Determine the (x, y) coordinate at the center of the cell enclosing the given text.  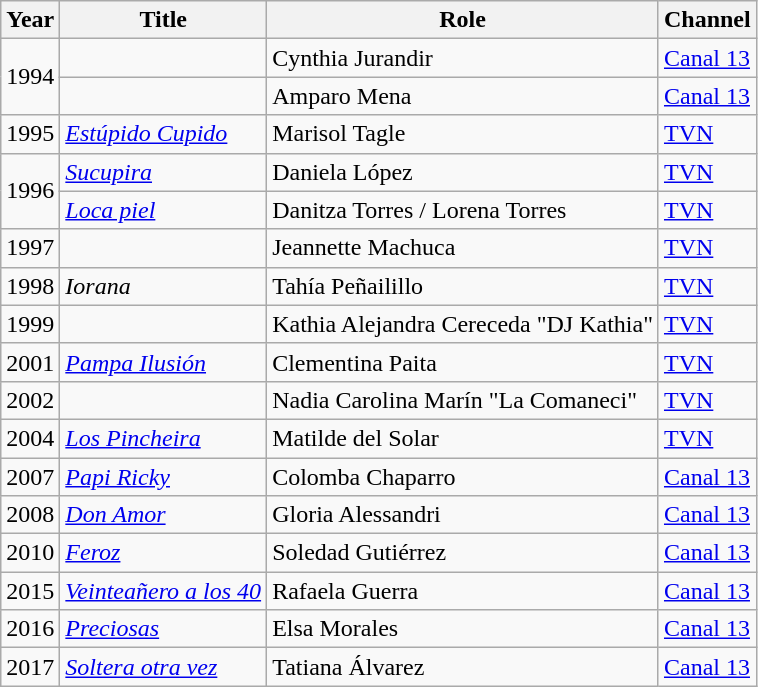
Year (30, 20)
Amparo Mena (463, 96)
2017 (30, 667)
Channel (707, 20)
Role (463, 20)
Daniela López (463, 172)
Colomba Chaparro (463, 477)
2004 (30, 438)
Tahía Peñailillo (463, 286)
Los Pincheira (164, 438)
Loca piel (164, 210)
Soltera otra vez (164, 667)
Estúpido Cupido (164, 134)
Tatiana Álvarez (463, 667)
2007 (30, 477)
2016 (30, 629)
2008 (30, 515)
2002 (30, 400)
Elsa Morales (463, 629)
Papi Ricky (164, 477)
2015 (30, 591)
Iorana (164, 286)
Cynthia Jurandir (463, 58)
Feroz (164, 553)
Marisol Tagle (463, 134)
Matilde del Solar (463, 438)
Danitza Torres / Lorena Torres (463, 210)
1999 (30, 324)
Kathia Alejandra Cereceda "DJ Kathia" (463, 324)
Jeannette Machuca (463, 248)
2010 (30, 553)
Rafaela Guerra (463, 591)
Gloria Alessandri (463, 515)
Pampa Ilusión (164, 362)
Soledad Gutiérrez (463, 553)
1994 (30, 77)
2001 (30, 362)
Clementina Paita (463, 362)
Title (164, 20)
Nadia Carolina Marín "La Comaneci" (463, 400)
Preciosas (164, 629)
Veinteañero a los 40 (164, 591)
1997 (30, 248)
1996 (30, 191)
1998 (30, 286)
Sucupira (164, 172)
Don Amor (164, 515)
1995 (30, 134)
